Extract the (x, y) coordinate from the center of the cell holding the provided text.  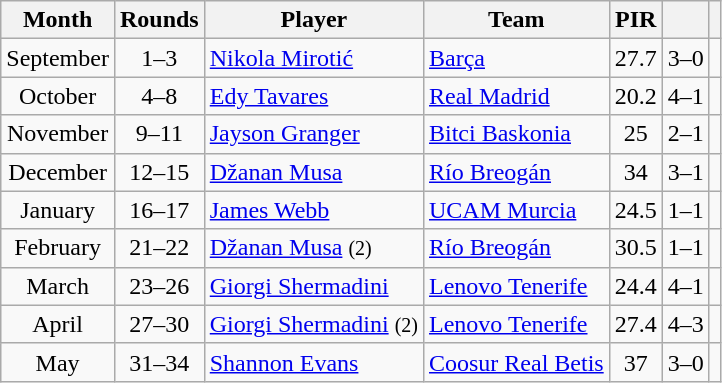
1–3 (159, 58)
21–22 (159, 248)
31–34 (159, 362)
Coosur Real Betis (516, 362)
October (58, 96)
UCAM Murcia (516, 210)
Shannon Evans (314, 362)
September (58, 58)
Jayson Granger (314, 134)
James Webb (314, 210)
Džanan Musa (314, 172)
January (58, 210)
27–30 (159, 324)
November (58, 134)
2–1 (686, 134)
24.4 (636, 286)
Real Madrid (516, 96)
20.2 (636, 96)
16–17 (159, 210)
Bitci Baskonia (516, 134)
4–3 (686, 324)
34 (636, 172)
24.5 (636, 210)
Rounds (159, 20)
April (58, 324)
February (58, 248)
Month (58, 20)
27.4 (636, 324)
37 (636, 362)
Edy Tavares (314, 96)
March (58, 286)
December (58, 172)
May (58, 362)
9–11 (159, 134)
3–1 (686, 172)
30.5 (636, 248)
27.7 (636, 58)
25 (636, 134)
Nikola Mirotić (314, 58)
23–26 (159, 286)
Giorgi Shermadini (314, 286)
4–8 (159, 96)
PIR (636, 20)
Player (314, 20)
Barça (516, 58)
Team (516, 20)
12–15 (159, 172)
Džanan Musa (2) (314, 248)
Giorgi Shermadini (2) (314, 324)
